Locate the cell with the specified text and output its [X, Y] center coordinate. 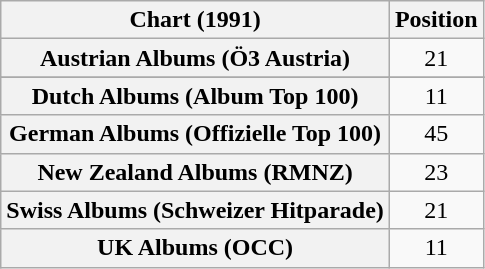
New Zealand Albums (RMNZ) [196, 172]
German Albums (Offizielle Top 100) [196, 134]
45 [436, 134]
UK Albums (OCC) [196, 248]
Dutch Albums (Album Top 100) [196, 96]
23 [436, 172]
Austrian Albums (Ö3 Austria) [196, 58]
Chart (1991) [196, 20]
Position [436, 20]
Swiss Albums (Schweizer Hitparade) [196, 210]
